Return the [x, y] coordinate for the center point of the cell that contains the specified text.  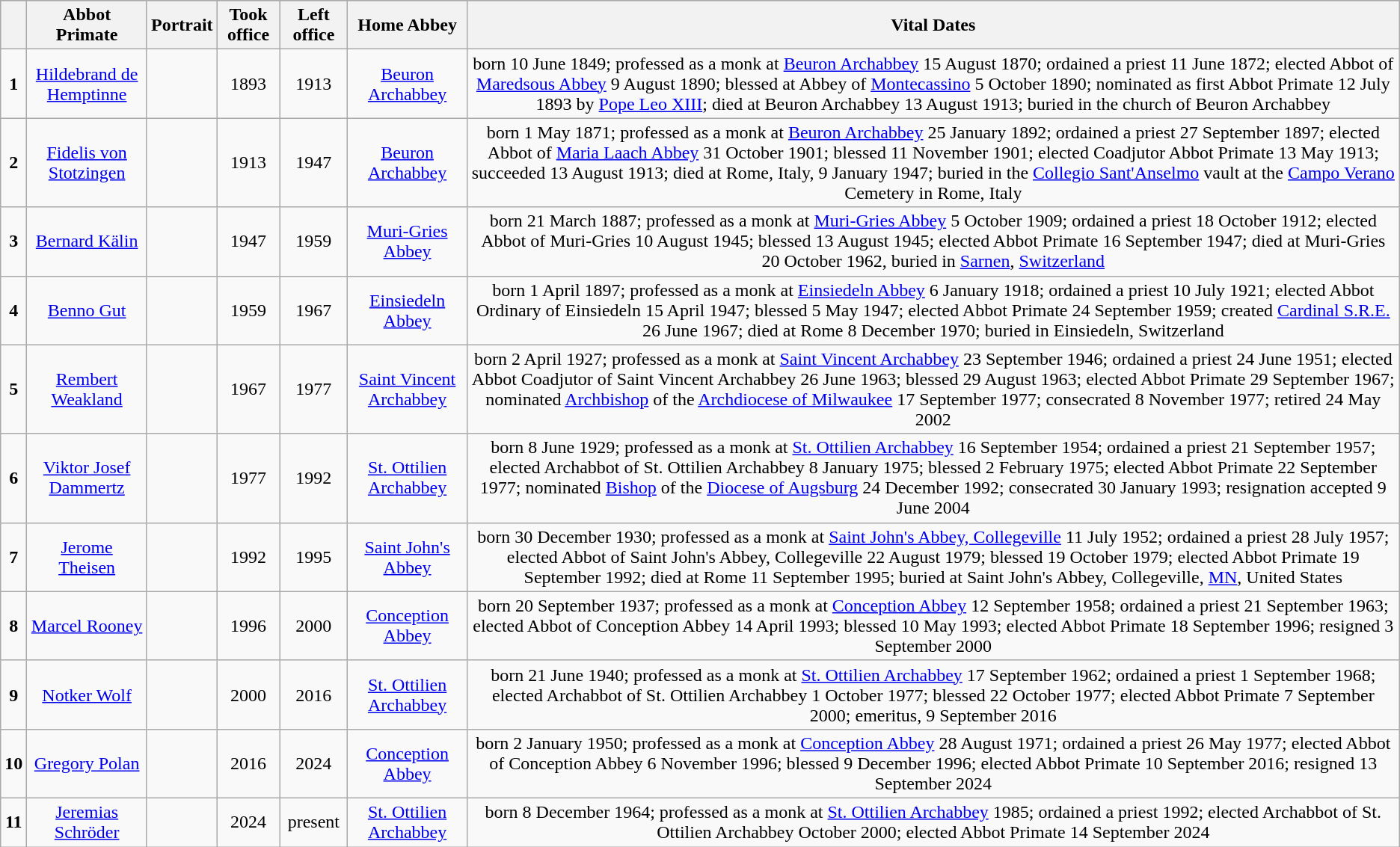
Einsiedeln Abbey [408, 310]
Home Abbey [408, 25]
Left office [314, 25]
Marcel Rooney [87, 626]
5 [13, 389]
Vital Dates [933, 25]
2 [13, 163]
8 [13, 626]
10 [13, 763]
Abbot Primate [87, 25]
Took office [248, 25]
Viktor Josef Dammertz [87, 478]
1 [13, 84]
Portrait [182, 25]
Muri-Gries Abbey [408, 241]
11 [13, 822]
Notker Wolf [87, 694]
1996 [248, 626]
1893 [248, 84]
Hildebrand de Hemptinne [87, 84]
Saint Vincent Archabbey [408, 389]
Saint John's Abbey [408, 557]
1995 [314, 557]
3 [13, 241]
Bernard Kälin [87, 241]
Benno Gut [87, 310]
7 [13, 557]
9 [13, 694]
4 [13, 310]
Rembert Weakland [87, 389]
Jeremias Schröder [87, 822]
present [314, 822]
Gregory Polan [87, 763]
Fidelis von Stotzingen [87, 163]
6 [13, 478]
Jerome Theisen [87, 557]
